Locate the cell with the specified text and output its (x, y) center coordinate. 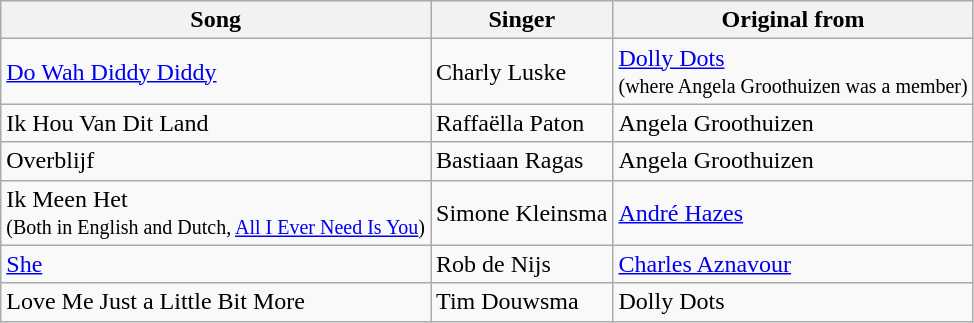
Love Me Just a Little Bit More (216, 302)
Bastiaan Ragas (522, 161)
Charles Aznavour (793, 264)
Tim Douwsma (522, 302)
Song (216, 20)
Ik Hou Van Dit Land (216, 123)
Simone Kleinsma (522, 212)
Rob de Nijs (522, 264)
Dolly Dots(where Angela Groothuizen was a member) (793, 72)
Raffaëlla Paton (522, 123)
Overblijf (216, 161)
Singer (522, 20)
André Hazes (793, 212)
Do Wah Diddy Diddy (216, 72)
She (216, 264)
Ik Meen Het (Both in English and Dutch, All I Ever Need Is You) (216, 212)
Original from (793, 20)
Charly Luske (522, 72)
Dolly Dots (793, 302)
